Identify which cell holds the provided text, then report its (X, Y) central coordinate. 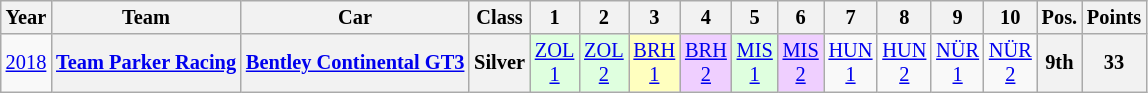
3 (655, 17)
Class (500, 17)
6 (801, 17)
NÜR2 (1010, 63)
9th (1060, 63)
MIS1 (755, 63)
7 (851, 17)
1 (554, 17)
Car (355, 17)
Silver (500, 63)
Bentley Continental GT3 (355, 63)
ZOL2 (604, 63)
Team Parker Racing (146, 63)
HUN2 (904, 63)
NÜR1 (958, 63)
2018 (26, 63)
5 (755, 17)
8 (904, 17)
Points (1114, 17)
BRH1 (655, 63)
MIS2 (801, 63)
33 (1114, 63)
10 (1010, 17)
Team (146, 17)
ZOL1 (554, 63)
Year (26, 17)
HUN1 (851, 63)
4 (706, 17)
BRH2 (706, 63)
9 (958, 17)
Pos. (1060, 17)
2 (604, 17)
